Identify which cell holds the provided text, then report its [x, y] central coordinate. 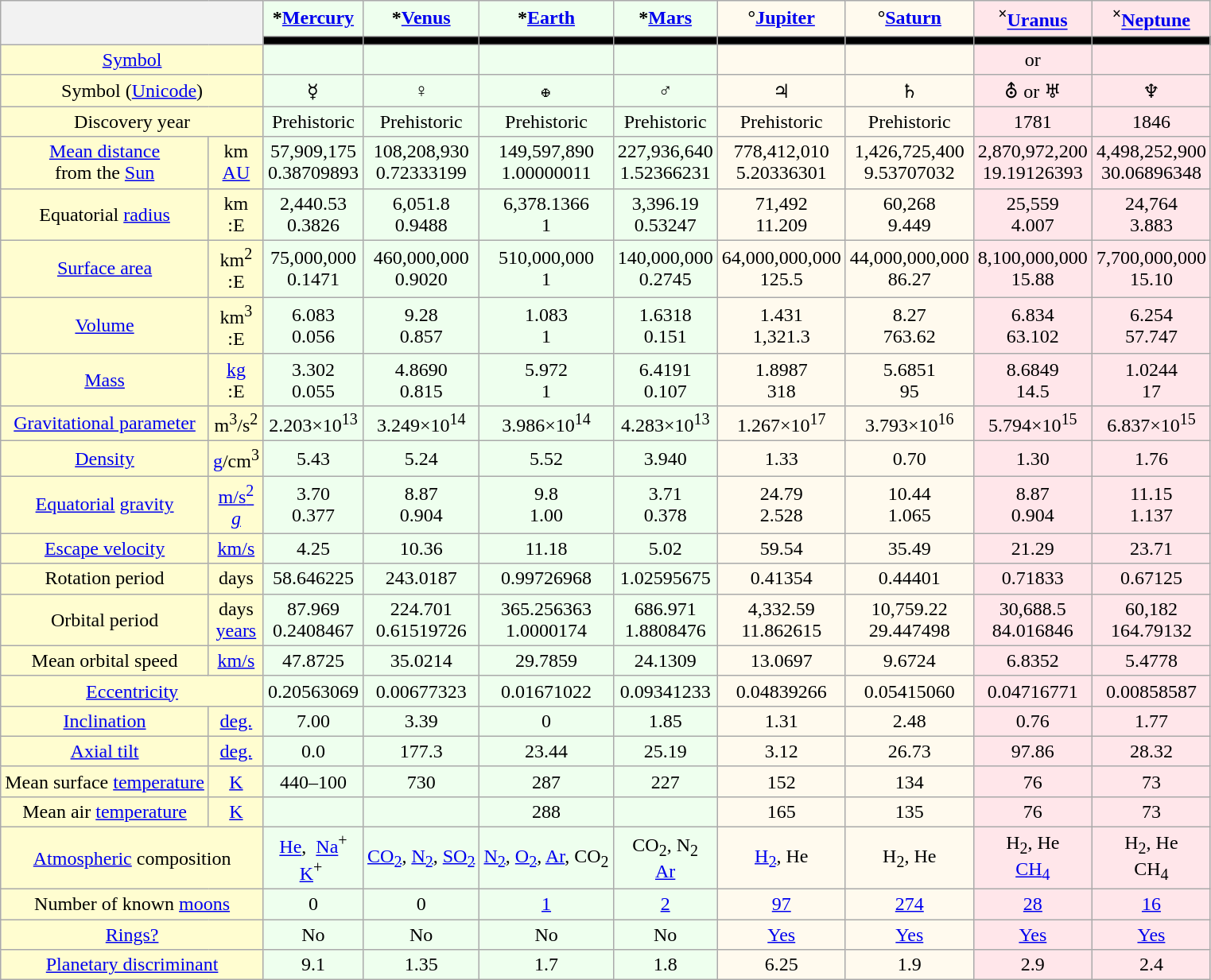
59.54 [781, 548]
25,559 4.007 [1032, 215]
1.6318 0.151 [665, 326]
6.083 0.056 [313, 326]
243.0187 [421, 579]
2.4 [1151, 965]
CO2, N2, SO2 [421, 858]
0.41354 [781, 579]
152 [781, 781]
6.25 [781, 965]
510,000,000 1 [546, 269]
km :E [235, 215]
97 [781, 904]
1.30 [1032, 459]
24.792.528 [781, 505]
4,332.59 11.862615 [781, 620]
kg :E [235, 380]
75,000,000 0.1471 [313, 269]
10,759.22 29.447498 [910, 620]
km AU [235, 162]
3.710.378 [665, 505]
0.0 [313, 751]
1.8 [665, 965]
days years [235, 620]
8.27 763.62 [910, 326]
224.701 0.61519726 [421, 620]
8.6849 14.5 [1032, 380]
♀ [421, 91]
6.834 63.102 [1032, 326]
365.256363 1.0000174 [546, 620]
3.12 [781, 751]
57,909,175 0.38709893 [313, 162]
227,936,640 1.52366231 [665, 162]
28 [1032, 904]
6.8352 [1032, 660]
6,051.8 0.9488 [421, 215]
1.35 [421, 965]
Axial tilt [105, 751]
7.00 [313, 721]
0.04839266 [781, 691]
686.971 1.8808476 [665, 620]
1.85 [665, 721]
29.7859 [546, 660]
Symbol [132, 60]
Planetary discriminant [132, 965]
11.151.137 [1151, 505]
25.19 [665, 751]
87.969 0.2408467 [313, 620]
149,597,890 1.00000011 [546, 162]
9.81.00 [546, 505]
1.02595675 [665, 579]
Mean air temperature [105, 812]
47.8725 [313, 660]
28.32 [1151, 751]
60,268 9.449 [910, 215]
21.29 [1032, 548]
0.05415060 [910, 691]
9.28 0.857 [421, 326]
Equatorial radius [105, 215]
4,498,252,900 30.06896348 [1151, 162]
*Venus [421, 19]
6,378.1366 1 [546, 215]
°Jupiter [781, 19]
23.71 [1151, 548]
Escape velocity [105, 548]
8,100,000,000 15.88 [1032, 269]
24.1309 [665, 660]
0.71833 [1032, 579]
3.700.377 [313, 505]
CO2, N2Ar [665, 858]
10.36 [421, 548]
287 [546, 781]
g/cm3 [235, 459]
5.6851 95 [910, 380]
2.9 [1032, 965]
1846 [1151, 122]
Inclination [105, 721]
6.4191 0.107 [665, 380]
1.9 [910, 965]
*Mars [665, 19]
🜨 [546, 91]
3.249×1014 [421, 423]
5.4778 [1151, 660]
Mean distancefrom the Sun [105, 162]
3,396.19 0.53247 [665, 215]
°Saturn [910, 19]
4.8690 0.815 [421, 380]
2.48 [910, 721]
Mean surface temperature [105, 781]
Symbol (Unicode) [132, 91]
26.73 [910, 751]
13.0697 [781, 660]
227 [665, 781]
6.254 57.747 [1151, 326]
N2, O2, Ar, CO2 [546, 858]
5.02 [665, 548]
2.203×1013 [313, 423]
5.972 1 [546, 380]
2,440.53 0.3826 [313, 215]
0.09341233 [665, 691]
2 [665, 904]
440–100 [313, 781]
1.431 1,321.3 [781, 326]
3.793×1016 [910, 423]
1.0244 17 [1151, 380]
30,688.5 84.016846 [1032, 620]
Volume [105, 326]
♆ [1151, 91]
1.083 1 [546, 326]
km3 :E [235, 326]
5.43 [313, 459]
35.49 [910, 548]
m/s2g [235, 505]
4.25 [313, 548]
5.24 [421, 459]
Discovery year [132, 122]
6.837×1015 [1151, 423]
71,492 11.209 [781, 215]
778,412,010 5.20336301 [781, 162]
3.940 [665, 459]
274 [910, 904]
3.986×1014 [546, 423]
5.794×1015 [1032, 423]
1.267×1017 [781, 423]
1.8987 318 [781, 380]
0.44401 [910, 579]
135 [910, 812]
Equatorial gravity [105, 505]
60,182 164.79132 [1151, 620]
Number of known moons [132, 904]
16 [1151, 904]
1781 [1032, 122]
0.20563069 [313, 691]
Mass [105, 380]
Eccentricity [132, 691]
177.3 [421, 751]
1.77 [1151, 721]
9.1 [313, 965]
3.302 0.055 [313, 380]
Gravitational parameter [105, 423]
He, Na+K+ [313, 858]
Orbital period [105, 620]
0.00858587 [1151, 691]
35.0214 [421, 660]
m3/s2 [235, 423]
5.52 [546, 459]
730 [421, 781]
♃ [781, 91]
1.76 [1151, 459]
1,426,725,400 9.53707032 [910, 162]
0.76 [1032, 721]
1.33 [781, 459]
108,208,930 0.72333199 [421, 162]
0.00677323 [421, 691]
23.44 [546, 751]
24,764 3.883 [1151, 215]
km2 :E [235, 269]
×Neptune [1151, 19]
♂ [665, 91]
3.39 [421, 721]
0.04716771 [1032, 691]
9.6724 [910, 660]
×Uranus [1032, 19]
⛢ or ♅ [1032, 91]
Rotation period [105, 579]
0.99726968 [546, 579]
11.18 [546, 548]
4.283×1013 [665, 423]
Rings? [132, 935]
1.7 [546, 965]
*Mercury [313, 19]
Mean orbital speed [105, 660]
Surface area [105, 269]
1.31 [781, 721]
44,000,000,000 86.27 [910, 269]
0.67125 [1151, 579]
Density [105, 459]
♄ [910, 91]
or [1032, 60]
Atmospheric composition [132, 858]
0.70 [910, 459]
2,870,972,200 19.19126393 [1032, 162]
days [235, 579]
0.01671022 [546, 691]
64,000,000,000 125.5 [781, 269]
460,000,000 0.9020 [421, 269]
288 [546, 812]
7,700,000,000 15.10 [1151, 269]
165 [781, 812]
☿ [313, 91]
134 [910, 781]
140,000,000 0.2745 [665, 269]
58.646225 [313, 579]
10.441.065 [910, 505]
*Earth [546, 19]
1 [546, 904]
97.86 [1032, 751]
